Scan for the cell matching the given text and deliver its [x, y] coordinate at center. 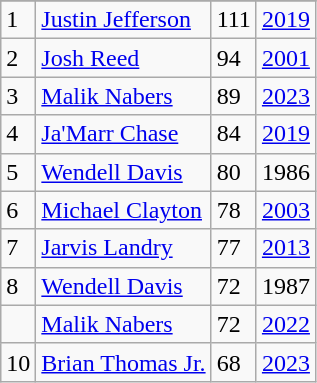
7 [18, 248]
94 [234, 58]
Justin Jefferson [124, 20]
Michael Clayton [124, 210]
6 [18, 210]
80 [234, 172]
2003 [286, 210]
1 [18, 20]
1987 [286, 286]
2 [18, 58]
78 [234, 210]
Jarvis Landry [124, 248]
4 [18, 134]
89 [234, 96]
3 [18, 96]
2013 [286, 248]
10 [18, 362]
111 [234, 20]
Ja'Marr Chase [124, 134]
77 [234, 248]
1986 [286, 172]
Josh Reed [124, 58]
2001 [286, 58]
5 [18, 172]
Brian Thomas Jr. [124, 362]
68 [234, 362]
2022 [286, 324]
84 [234, 134]
8 [18, 286]
